From the cell containing the given text, extract its center point as (X, Y) coordinate. 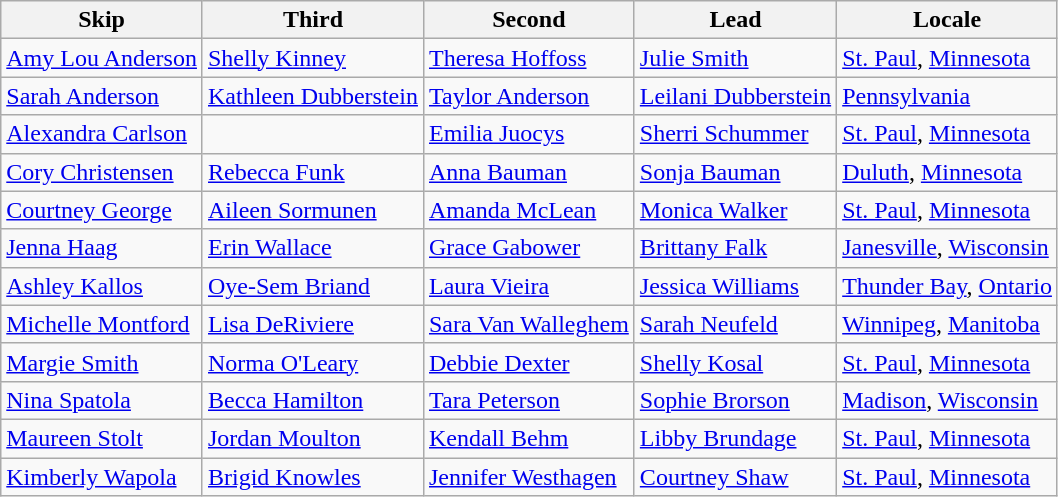
Sara Van Walleghem (528, 324)
Monica Walker (735, 210)
Erin Wallace (312, 248)
Second (528, 20)
Maureen Stolt (102, 438)
Brigid Knowles (312, 477)
Kathleen Dubberstein (312, 96)
Winnipeg, Manitoba (948, 324)
Oye-Sem Briand (312, 286)
Becca Hamilton (312, 400)
Lisa DeRiviere (312, 324)
Jennifer Westhagen (528, 477)
Libby Brundage (735, 438)
Ashley Kallos (102, 286)
Lead (735, 20)
Theresa Hoffoss (528, 58)
Rebecca Funk (312, 172)
Shelly Kinney (312, 58)
Cory Christensen (102, 172)
Sarah Neufeld (735, 324)
Duluth, Minnesota (948, 172)
Alexandra Carlson (102, 134)
Jenna Haag (102, 248)
Norma O'Leary (312, 362)
Aileen Sormunen (312, 210)
Sarah Anderson (102, 96)
Jessica Williams (735, 286)
Madison, Wisconsin (948, 400)
Third (312, 20)
Kimberly Wapola (102, 477)
Sonja Bauman (735, 172)
Grace Gabower (528, 248)
Courtney George (102, 210)
Anna Bauman (528, 172)
Brittany Falk (735, 248)
Jordan Moulton (312, 438)
Michelle Montford (102, 324)
Thunder Bay, Ontario (948, 286)
Leilani Dubberstein (735, 96)
Amy Lou Anderson (102, 58)
Sherri Schummer (735, 134)
Kendall Behm (528, 438)
Amanda McLean (528, 210)
Margie Smith (102, 362)
Taylor Anderson (528, 96)
Sophie Brorson (735, 400)
Tara Peterson (528, 400)
Nina Spatola (102, 400)
Janesville, Wisconsin (948, 248)
Skip (102, 20)
Shelly Kosal (735, 362)
Pennsylvania (948, 96)
Julie Smith (735, 58)
Locale (948, 20)
Debbie Dexter (528, 362)
Emilia Juocys (528, 134)
Courtney Shaw (735, 477)
Laura Vieira (528, 286)
